Pinpoint the cell where the given text exists, returning its (x, y) midpoint coordinate. 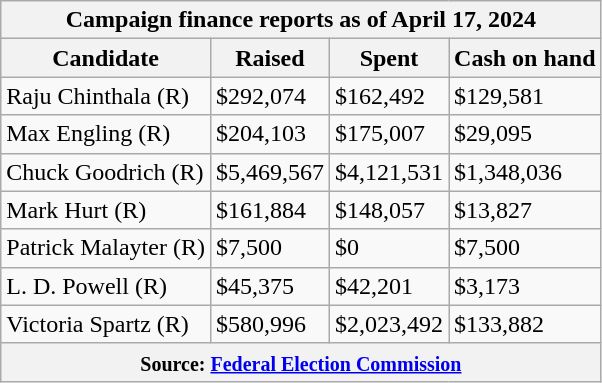
$1,348,036 (525, 172)
$29,095 (525, 134)
$45,375 (270, 286)
$5,469,567 (270, 172)
$129,581 (525, 96)
Patrick Malayter (R) (106, 248)
$580,996 (270, 324)
$0 (388, 248)
Source: Federal Election Commission (301, 362)
$175,007 (388, 134)
$3,173 (525, 286)
$204,103 (270, 134)
$162,492 (388, 96)
$161,884 (270, 210)
$133,882 (525, 324)
Mark Hurt (R) (106, 210)
Spent (388, 58)
$42,201 (388, 286)
$292,074 (270, 96)
Cash on hand (525, 58)
L. D. Powell (R) (106, 286)
Chuck Goodrich (R) (106, 172)
$4,121,531 (388, 172)
Candidate (106, 58)
Raised (270, 58)
$2,023,492 (388, 324)
$13,827 (525, 210)
Campaign finance reports as of April 17, 2024 (301, 20)
Victoria Spartz (R) (106, 324)
Max Engling (R) (106, 134)
Raju Chinthala (R) (106, 96)
$148,057 (388, 210)
